Output the (X, Y) coordinate of the center of the cell containing the given text.  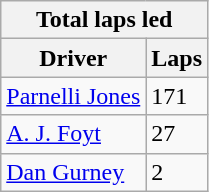
27 (177, 134)
171 (177, 96)
Driver (74, 58)
Parnelli Jones (74, 96)
A. J. Foyt (74, 134)
2 (177, 172)
Laps (177, 58)
Dan Gurney (74, 172)
Total laps led (104, 20)
